Return [X, Y] of the center of cell containing provided text 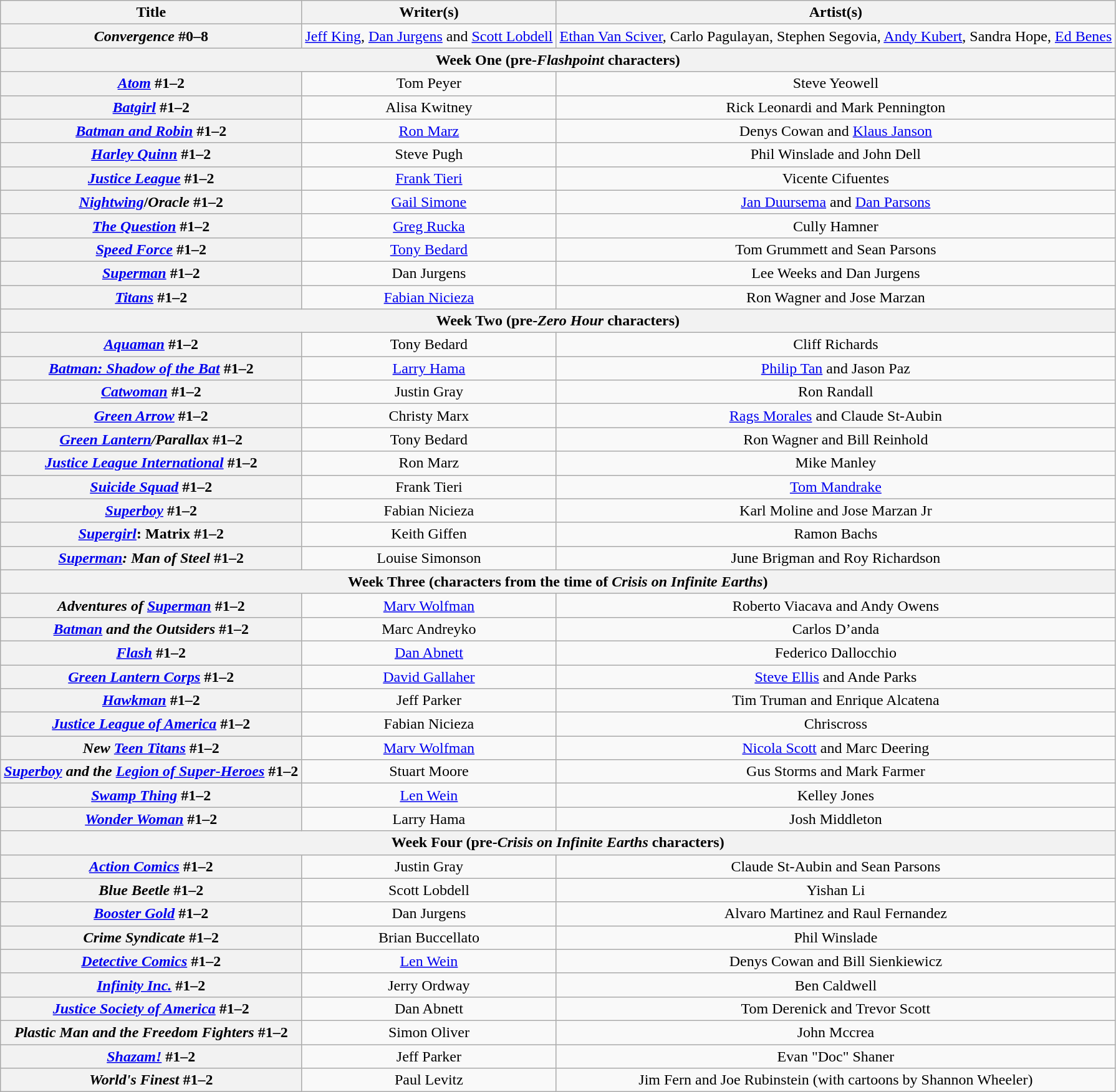
Alisa Kwitney [429, 107]
Batman and Robin #1–2 [151, 131]
Carlos D’anda [835, 629]
Nicola Scott and Marc Deering [835, 748]
Denys Cowan and Bill Sienkiewicz [835, 961]
Denys Cowan and Klaus Janson [835, 131]
Speed Force #1–2 [151, 249]
Booster Gold #1–2 [151, 914]
Batgirl #1–2 [151, 107]
Catwoman #1–2 [151, 392]
Scott Lobdell [429, 890]
Marc Andreyko [429, 629]
Green Lantern/Parallax #1–2 [151, 439]
Simon Oliver [429, 1032]
Vicente Cifuentes [835, 178]
Gail Simone [429, 202]
Ron Randall [835, 392]
Tim Truman and Enrique Alcatena [835, 701]
Tom Grummett and Sean Parsons [835, 249]
Justice League of America #1–2 [151, 724]
Phil Winslade and John Dell [835, 155]
Lee Weeks and Dan Jurgens [835, 273]
Tom Mandrake [835, 487]
Tom Peyer [429, 84]
Week One (pre-Flashpoint characters) [558, 60]
Flash #1–2 [151, 653]
Infinity Inc. #1–2 [151, 985]
Cully Hamner [835, 226]
Claude St-Aubin and Sean Parsons [835, 866]
Swamp Thing #1–2 [151, 795]
Convergence #0–8 [151, 36]
Mike Manley [835, 463]
Brian Buccellato [429, 937]
Wonder Woman #1–2 [151, 819]
Roberto Viacava and Andy Owens [835, 605]
Week Two (pre-Zero Hour characters) [558, 321]
Ramon Bachs [835, 534]
Justice Society of America #1–2 [151, 1008]
Superman: Man of Steel #1–2 [151, 558]
Keith Giffen [429, 534]
Detective Comics #1–2 [151, 961]
Josh Middleton [835, 819]
The Question #1–2 [151, 226]
Superman #1–2 [151, 273]
Yishan Li [835, 890]
Batman: Shadow of the Bat #1–2 [151, 368]
Plastic Man and the Freedom Fighters #1–2 [151, 1032]
New Teen Titans #1–2 [151, 748]
Rags Morales and Claude St-Aubin [835, 416]
Harley Quinn #1–2 [151, 155]
Green Lantern Corps #1–2 [151, 676]
Blue Beetle #1–2 [151, 890]
Action Comics #1–2 [151, 866]
Green Arrow #1–2 [151, 416]
Rick Leonardi and Mark Pennington [835, 107]
Ron Wagner and Jose Marzan [835, 297]
Alvaro Martinez and Raul Fernandez [835, 914]
Titans #1–2 [151, 297]
Atom #1–2 [151, 84]
Steve Yeowell [835, 84]
World's Finest #1–2 [151, 1080]
Artist(s) [835, 12]
Cliff Richards [835, 345]
Writer(s) [429, 12]
Chriscross [835, 724]
Hawkman #1–2 [151, 701]
Stuart Moore [429, 772]
Suicide Squad #1–2 [151, 487]
Shazam! #1–2 [151, 1056]
Kelley Jones [835, 795]
Batman and the Outsiders #1–2 [151, 629]
Superboy and the Legion of Super-Heroes #1–2 [151, 772]
Nightwing/Oracle #1–2 [151, 202]
Ron Wagner and Bill Reinhold [835, 439]
Phil Winslade [835, 937]
Gus Storms and Mark Farmer [835, 772]
Ethan Van Sciver, Carlo Pagulayan, Stephen Segovia, Andy Kubert, Sandra Hope, Ed Benes [835, 36]
Jim Fern and Joe Rubinstein (with cartoons by Shannon Wheeler) [835, 1080]
Steve Pugh [429, 155]
David Gallaher [429, 676]
Federico Dallocchio [835, 653]
Aquaman #1–2 [151, 345]
Louise Simonson [429, 558]
Ben Caldwell [835, 985]
Week Four (pre-Crisis on Infinite Earths characters) [558, 843]
Evan "Doc" Shaner [835, 1056]
Christy Marx [429, 416]
Adventures of Superman #1–2 [151, 605]
Justice League #1–2 [151, 178]
Paul Levitz [429, 1080]
Jerry Ordway [429, 985]
Tom Derenick and Trevor Scott [835, 1008]
June Brigman and Roy Richardson [835, 558]
Title [151, 12]
Karl Moline and Jose Marzan Jr [835, 510]
Supergirl: Matrix #1–2 [151, 534]
Jeff King, Dan Jurgens and Scott Lobdell [429, 36]
Superboy #1–2 [151, 510]
John Mccrea [835, 1032]
Week Three (characters from the time of Crisis on Infinite Earths) [558, 582]
Greg Rucka [429, 226]
Jan Duursema and Dan Parsons [835, 202]
Crime Syndicate #1–2 [151, 937]
Philip Tan and Jason Paz [835, 368]
Steve Ellis and Ande Parks [835, 676]
Justice League International #1–2 [151, 463]
